Extract the [x, y] coordinate from the center of the cell holding the provided text.  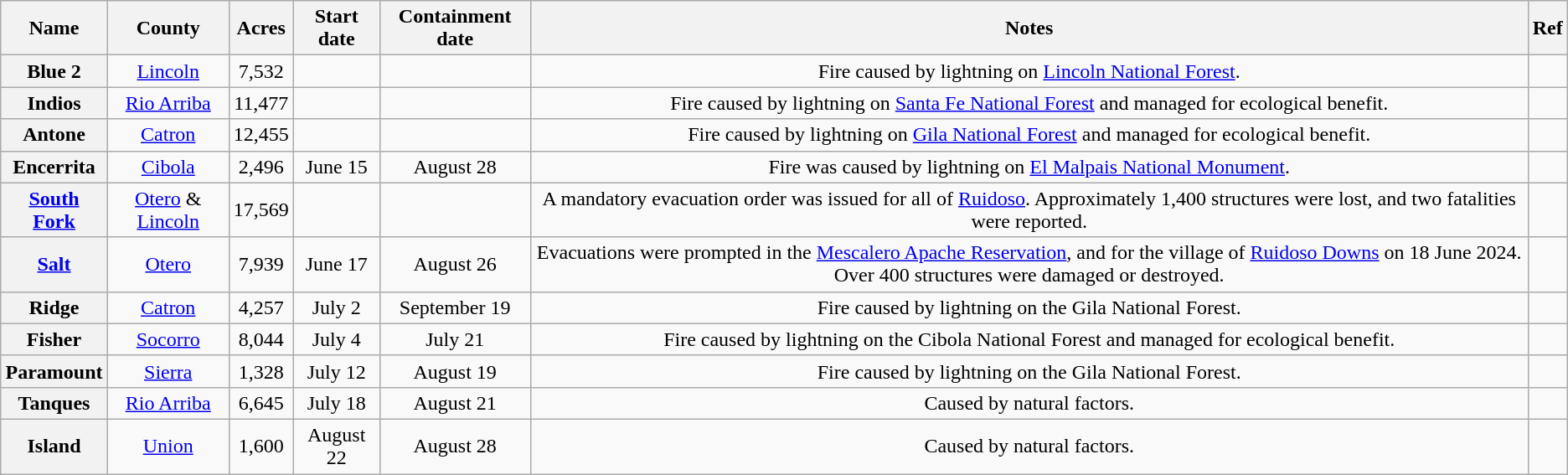
July 12 [337, 371]
A mandatory evacuation order was issued for all of Ruidoso. Approximately 1,400 structures were lost, and two fatalities were reported. [1029, 209]
Ref [1548, 28]
Cibola [168, 167]
August 21 [455, 403]
2,496 [261, 167]
Acres [261, 28]
Socorro [168, 339]
Sierra [168, 371]
August 19 [455, 371]
Tanques [54, 403]
Salt [54, 265]
September 19 [455, 307]
July 21 [455, 339]
Indios [54, 103]
Name [54, 28]
Blue 2 [54, 71]
July 2 [337, 307]
Island [54, 446]
Antone [54, 135]
7,939 [261, 265]
Fire caused by lightning on the Cibola National Forest and managed for ecological benefit. [1029, 339]
Ridge [54, 307]
1,328 [261, 371]
South Fork [54, 209]
6,645 [261, 403]
August 22 [337, 446]
Union [168, 446]
Fire was caused by lightning on El Malpais National Monument. [1029, 167]
July 4 [337, 339]
Fire caused by lightning on Lincoln National Forest. [1029, 71]
Encerrita [54, 167]
Fire caused by lightning on Gila National Forest and managed for ecological benefit. [1029, 135]
County [168, 28]
Start date [337, 28]
Fisher [54, 339]
Containment date [455, 28]
August 26 [455, 265]
Lincoln [168, 71]
8,044 [261, 339]
4,257 [261, 307]
Otero [168, 265]
Otero & Lincoln [168, 209]
Fire caused by lightning on Santa Fe National Forest and managed for ecological benefit. [1029, 103]
11,477 [261, 103]
1,600 [261, 446]
17,569 [261, 209]
7,532 [261, 71]
Notes [1029, 28]
12,455 [261, 135]
July 18 [337, 403]
Paramount [54, 371]
June 17 [337, 265]
June 15 [337, 167]
